For the text-containing cell, return its midpoint in (X, Y) coordinate format. 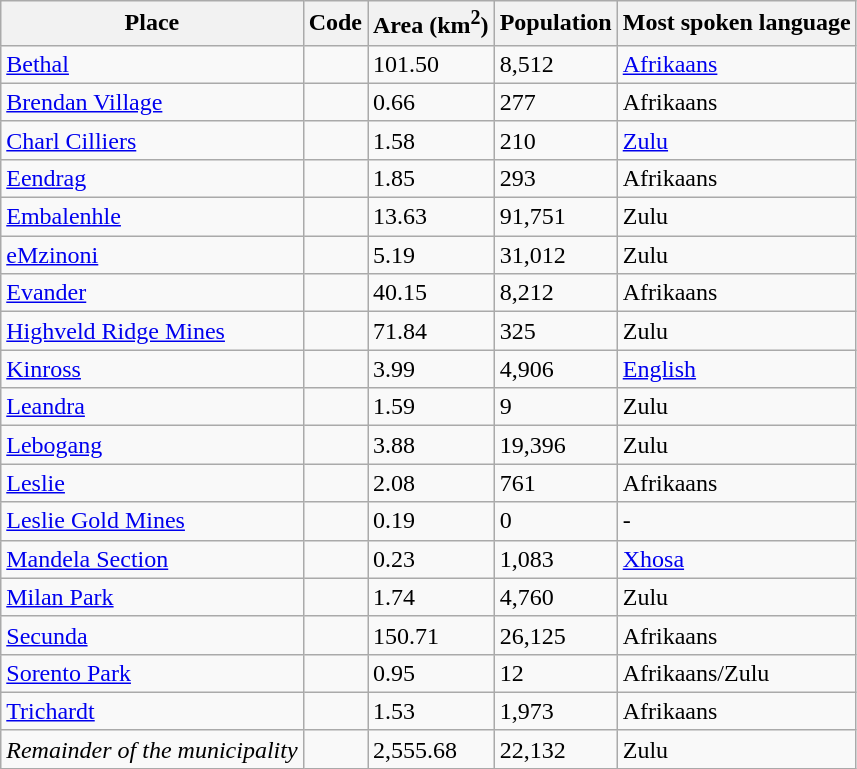
Brendan Village (152, 102)
Place (152, 24)
Evander (152, 293)
- (736, 521)
Code (335, 24)
8,512 (556, 64)
1,973 (556, 711)
1,083 (556, 559)
Charl Cilliers (152, 140)
Sorento Park (152, 673)
0.66 (432, 102)
Mandela Section (152, 559)
12 (556, 673)
Leslie Gold Mines (152, 521)
9 (556, 407)
0.95 (432, 673)
0.19 (432, 521)
2,555.68 (432, 749)
Population (556, 24)
13.63 (432, 217)
40.15 (432, 293)
22,132 (556, 749)
Milan Park (152, 597)
1.74 (432, 597)
Xhosa (736, 559)
210 (556, 140)
71.84 (432, 331)
1.85 (432, 178)
150.71 (432, 635)
4,906 (556, 369)
Leslie (152, 483)
1.59 (432, 407)
277 (556, 102)
325 (556, 331)
761 (556, 483)
Most spoken language (736, 24)
Eendrag (152, 178)
19,396 (556, 445)
8,212 (556, 293)
4,760 (556, 597)
293 (556, 178)
91,751 (556, 217)
Highveld Ridge Mines (152, 331)
101.50 (432, 64)
Remainder of the municipality (152, 749)
2.08 (432, 483)
Secunda (152, 635)
Bethal (152, 64)
26,125 (556, 635)
Trichardt (152, 711)
1.58 (432, 140)
3.99 (432, 369)
eMzinoni (152, 255)
0 (556, 521)
Lebogang (152, 445)
3.88 (432, 445)
Afrikaans/Zulu (736, 673)
Embalenhle (152, 217)
English (736, 369)
5.19 (432, 255)
31,012 (556, 255)
1.53 (432, 711)
Kinross (152, 369)
Area (km2) (432, 24)
Leandra (152, 407)
0.23 (432, 559)
